Search for the cell housing the specified text and yield its [x, y] center coordinate. 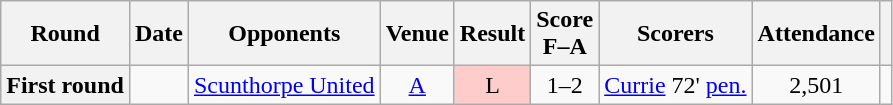
First round [66, 85]
2,501 [816, 85]
ScoreF–A [565, 34]
Round [66, 34]
Scunthorpe United [284, 85]
Currie 72' pen. [676, 85]
Venue [417, 34]
A [417, 85]
Result [492, 34]
Attendance [816, 34]
Scorers [676, 34]
Date [158, 34]
L [492, 85]
1–2 [565, 85]
Opponents [284, 34]
